Return [X, Y] of the center of cell containing provided text 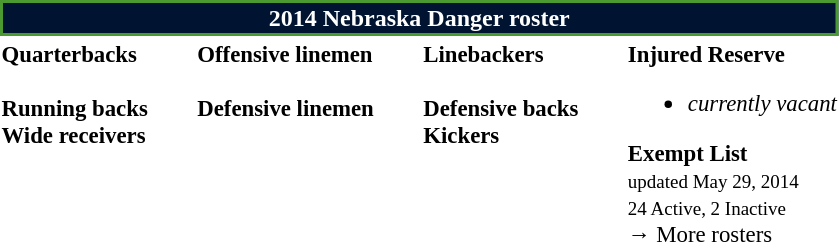
2014 Nebraska Danger roster [419, 18]
